Identify which cell holds the provided text, then report its [x, y] central coordinate. 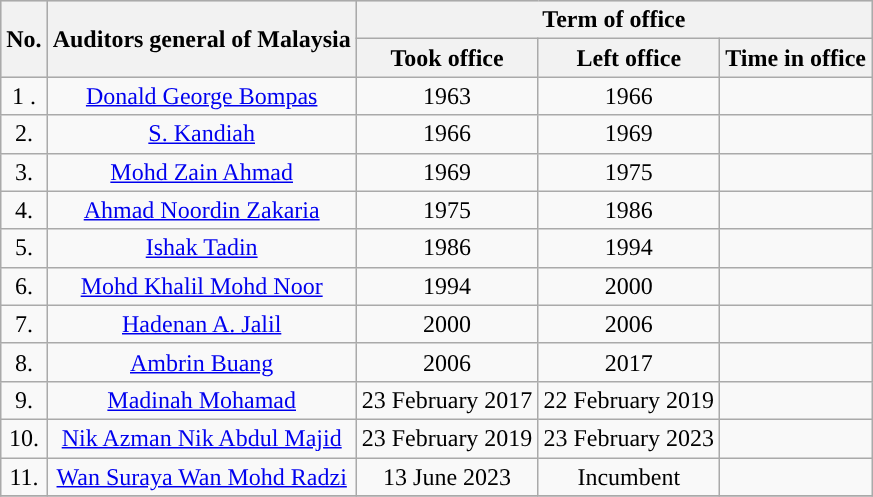
Time in office [796, 58]
5. [24, 248]
23 February 2019 [447, 438]
22 February 2019 [629, 400]
10. [24, 438]
Term of office [614, 20]
1 . [24, 96]
Mohd Zain Ahmad [202, 172]
11. [24, 477]
8. [24, 362]
Nik Azman Nik Abdul Majid [202, 438]
No. [24, 39]
Wan Suraya Wan Mohd Radzi [202, 477]
1963 [447, 96]
Auditors general of Malaysia [202, 39]
Took office [447, 58]
Madinah Mohamad [202, 400]
13 June 2023 [447, 477]
Donald George Bompas [202, 96]
6. [24, 286]
S. Kandiah [202, 134]
Left office [629, 58]
9. [24, 400]
Mohd Khalil Mohd Noor [202, 286]
2. [24, 134]
Ishak Tadin [202, 248]
Ahmad Noordin Zakaria [202, 210]
23 February 2017 [447, 400]
23 February 2023 [629, 438]
Hadenan A. Jalil [202, 324]
7. [24, 324]
3. [24, 172]
Incumbent [629, 477]
4. [24, 210]
Ambrin Buang [202, 362]
2017 [629, 362]
